Pinpoint the cell where the given text exists, returning its [X, Y] midpoint coordinate. 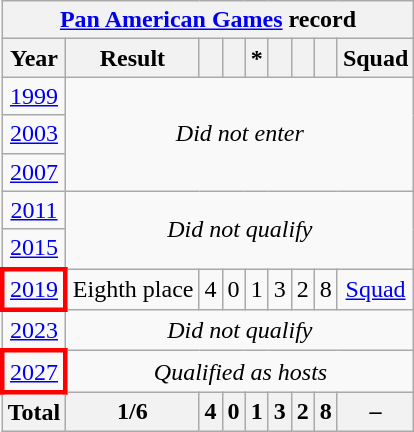
* [256, 58]
Qualified as hosts [240, 372]
1999 [34, 96]
2019 [34, 290]
2015 [34, 249]
1/6 [132, 412]
Result [132, 58]
– [375, 412]
Total [34, 412]
Eighth place [132, 290]
Pan American Games record [208, 20]
2023 [34, 330]
2007 [34, 172]
Year [34, 58]
2027 [34, 372]
Did not enter [240, 134]
2003 [34, 134]
2011 [34, 210]
